Extract the (X, Y) coordinate from the center of the cell holding the provided text.  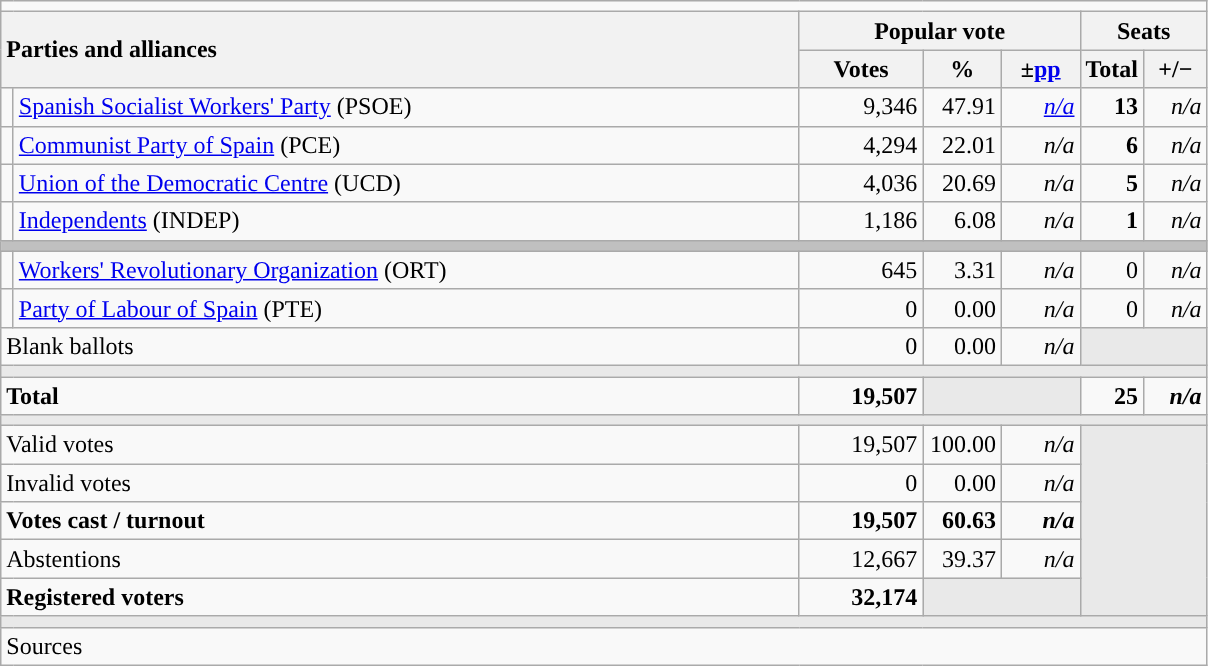
3.31 (962, 270)
47.91 (962, 107)
100.00 (962, 445)
4,294 (861, 145)
Votes (861, 69)
+/− (1176, 69)
9,346 (861, 107)
% (962, 69)
Workers' Revolutionary Organization (ORT) (406, 270)
Independents (INDEP) (406, 221)
20.69 (962, 183)
Abstentions (400, 559)
32,174 (861, 597)
Seats (1144, 31)
5 (1112, 183)
13 (1112, 107)
1 (1112, 221)
Registered voters (400, 597)
6 (1112, 145)
645 (861, 270)
12,667 (861, 559)
Union of the Democratic Centre (UCD) (406, 183)
Sources (604, 646)
60.63 (962, 521)
1,186 (861, 221)
Party of Labour of Spain (PTE) (406, 308)
22.01 (962, 145)
Valid votes (400, 445)
6.08 (962, 221)
Invalid votes (400, 483)
Communist Party of Spain (PCE) (406, 145)
Blank ballots (400, 346)
4,036 (861, 183)
39.37 (962, 559)
Votes cast / turnout (400, 521)
25 (1112, 395)
Spanish Socialist Workers' Party (PSOE) (406, 107)
Popular vote (940, 31)
Parties and alliances (400, 50)
±pp (1040, 69)
